Find where the given text appears and provide that cell's center as [X, Y] coordinate. 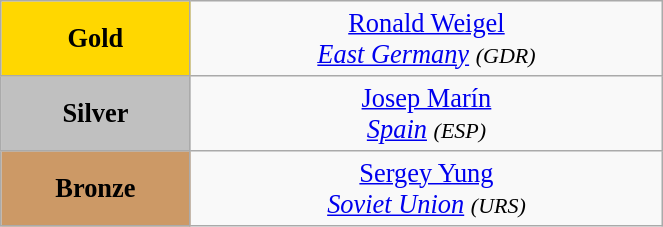
Bronze [96, 188]
Josep MarínSpain (ESP) [426, 112]
Sergey YungSoviet Union (URS) [426, 188]
Gold [96, 38]
Silver [96, 112]
Ronald WeigelEast Germany (GDR) [426, 38]
